Identify which cell holds the provided text, then report its (X, Y) central coordinate. 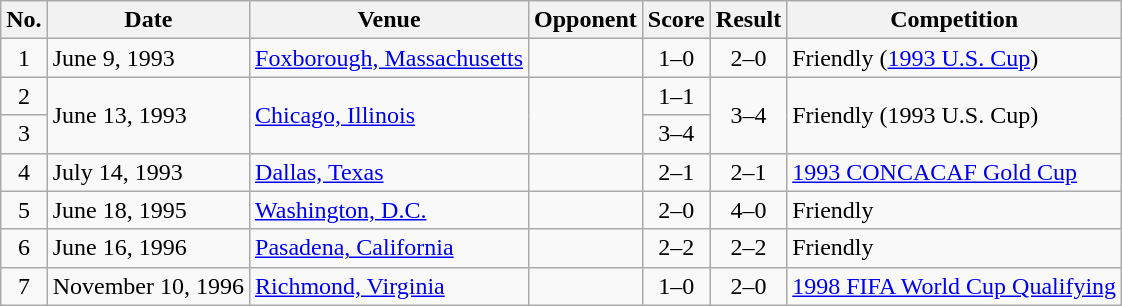
1–1 (676, 96)
June 16, 1996 (148, 248)
June 18, 1995 (148, 210)
Competition (954, 20)
Date (148, 20)
Pasadena, California (390, 248)
1998 FIFA World Cup Qualifying (954, 286)
Richmond, Virginia (390, 286)
5 (24, 210)
1993 CONCACAF Gold Cup (954, 172)
No. (24, 20)
July 14, 1993 (148, 172)
Venue (390, 20)
4 (24, 172)
June 9, 1993 (148, 58)
2 (24, 96)
Result (748, 20)
Score (676, 20)
7 (24, 286)
4–0 (748, 210)
Opponent (586, 20)
November 10, 1996 (148, 286)
3 (24, 134)
Washington, D.C. (390, 210)
June 13, 1993 (148, 115)
6 (24, 248)
Dallas, Texas (390, 172)
Foxborough, Massachusetts (390, 58)
1 (24, 58)
Chicago, Illinois (390, 115)
